Identify which cell holds the provided text, then report its (x, y) central coordinate. 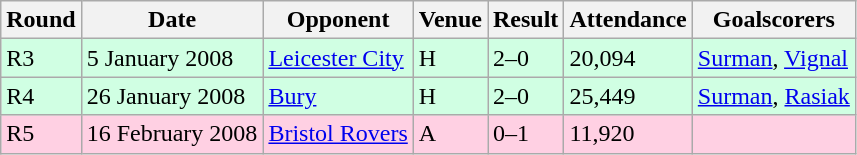
Venue (450, 20)
Surman, Rasiak (774, 96)
5 January 2008 (172, 58)
Leicester City (338, 58)
11,920 (628, 134)
Attendance (628, 20)
R3 (41, 58)
Date (172, 20)
25,449 (628, 96)
Goalscorers (774, 20)
Round (41, 20)
R4 (41, 96)
26 January 2008 (172, 96)
R5 (41, 134)
Opponent (338, 20)
A (450, 134)
Result (526, 20)
20,094 (628, 58)
Bristol Rovers (338, 134)
0–1 (526, 134)
16 February 2008 (172, 134)
Bury (338, 96)
Surman, Vignal (774, 58)
